From the cell containing the given text, extract its center point as [X, Y] coordinate. 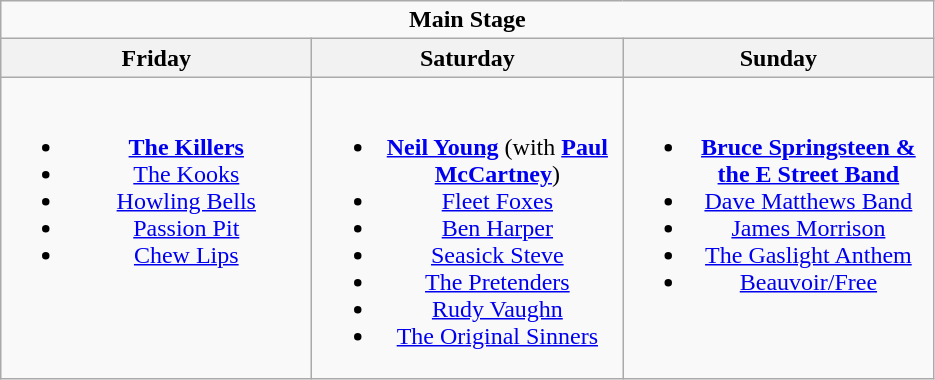
Saturday [468, 58]
Neil Young (with Paul McCartney)Fleet FoxesBen HarperSeasick SteveThe PretendersRudy VaughnThe Original Sinners [468, 228]
Friday [156, 58]
Sunday [778, 58]
The KillersThe KooksHowling BellsPassion PitChew Lips [156, 228]
Bruce Springsteen & the E Street BandDave Matthews BandJames MorrisonThe Gaslight AnthemBeauvoir/Free [778, 228]
Main Stage [468, 20]
